Search for the cell housing the specified text and yield its (x, y) center coordinate. 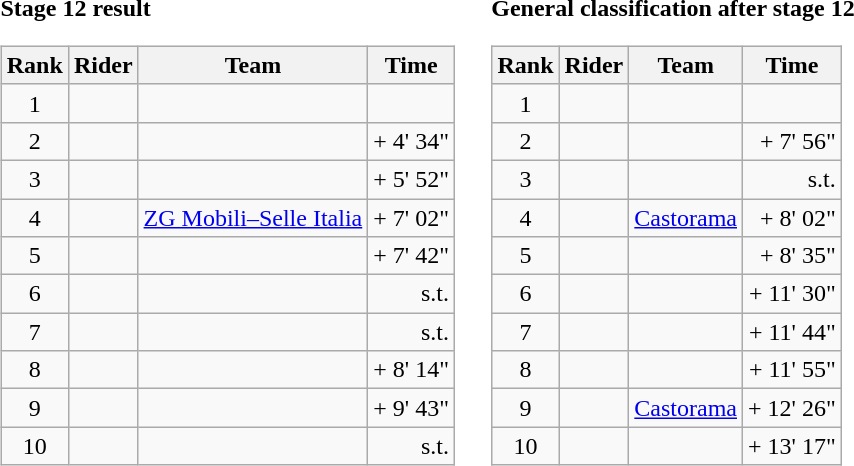
+ 8' 02" (792, 217)
+ 8' 14" (412, 370)
+ 11' 44" (792, 332)
+ 13' 17" (792, 446)
+ 12' 26" (792, 408)
+ 8' 35" (792, 256)
+ 7' 42" (412, 256)
+ 11' 55" (792, 370)
+ 7' 56" (792, 141)
+ 9' 43" (412, 408)
+ 7' 02" (412, 217)
ZG Mobili–Selle Italia (253, 217)
+ 11' 30" (792, 294)
+ 4' 34" (412, 141)
+ 5' 52" (412, 179)
